Provide the (x, y) coordinate of the cell's center where the given text is located.  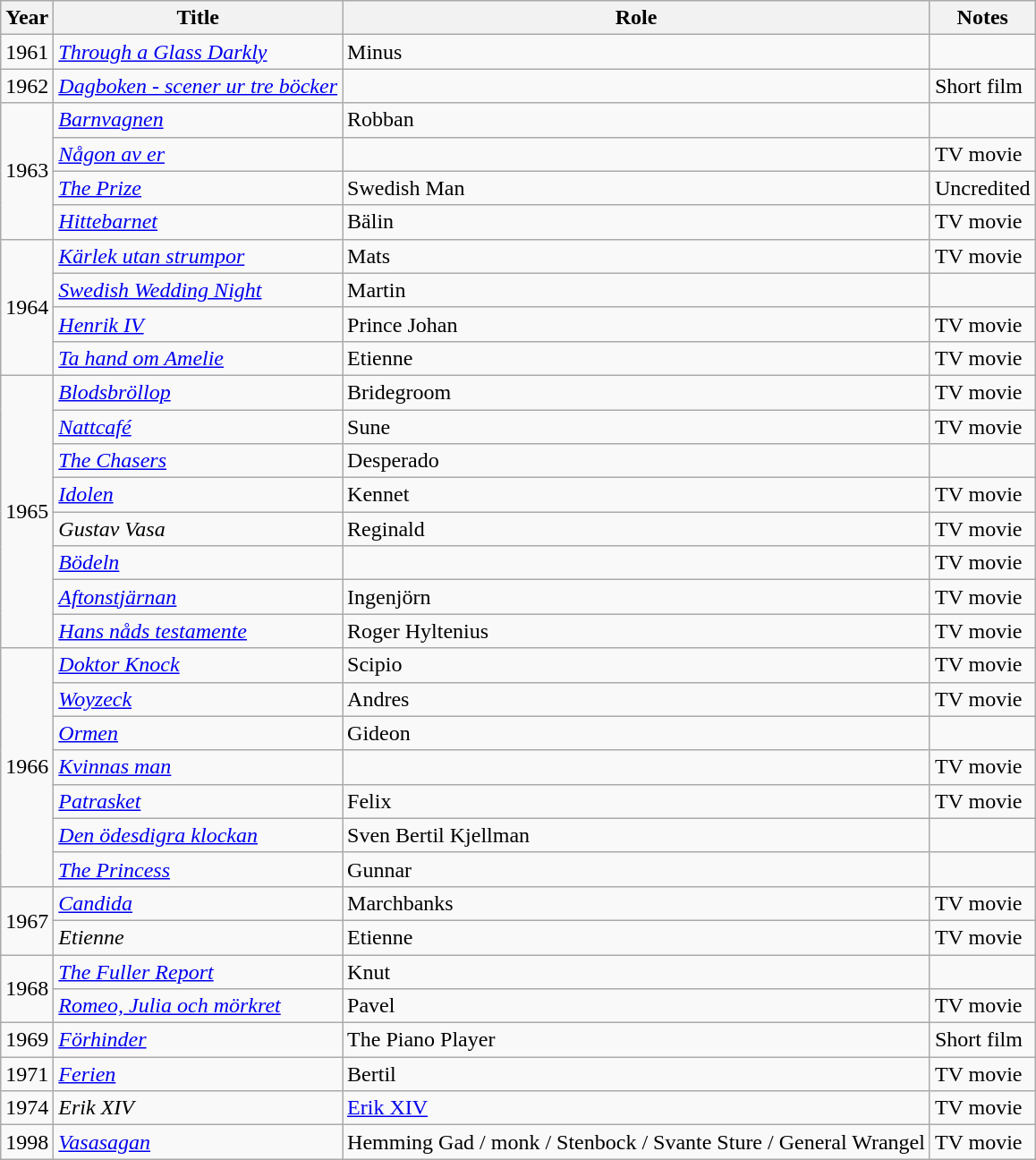
1963 (27, 171)
Henrik IV (199, 324)
Förhinder (199, 1040)
1962 (27, 86)
Vasasagan (199, 1142)
Woyzeck (199, 699)
The Piano Player (637, 1040)
1964 (27, 307)
Candida (199, 903)
The Princess (199, 869)
1971 (27, 1074)
1968 (27, 988)
Bödeln (199, 563)
1969 (27, 1040)
1965 (27, 511)
Sven Bertil Kjellman (637, 835)
Felix (637, 801)
Robban (637, 120)
Knut (637, 971)
Uncredited (982, 188)
1974 (27, 1108)
Sune (637, 427)
Bridegroom (637, 392)
Hemming Gad / monk / Stenbock / Svante Sture / General Wrangel (637, 1142)
Notes (982, 18)
Marchbanks (637, 903)
Roger Hyltenius (637, 631)
Desperado (637, 461)
Ormen (199, 733)
1966 (27, 767)
The Chasers (199, 461)
Martin (637, 290)
Ingenjörn (637, 597)
The Prize (199, 188)
Barnvagnen (199, 120)
Kennet (637, 495)
Andres (637, 699)
Reginald (637, 529)
Year (27, 18)
Mats (637, 256)
Nattcafé (199, 427)
Kärlek utan strumpor (199, 256)
1967 (27, 920)
Aftonstjärnan (199, 597)
Hittebarnet (199, 222)
Någon av er (199, 154)
Role (637, 18)
Minus (637, 52)
Prince Johan (637, 324)
Hans nåds testamente (199, 631)
Patrasket (199, 801)
Title (199, 18)
Kvinnas man (199, 767)
Swedish Wedding Night (199, 290)
Ta hand om Amelie (199, 358)
Gustav Vasa (199, 529)
Den ödesdigra klockan (199, 835)
Romeo, Julia och mörkret (199, 1006)
Scipio (637, 665)
Gideon (637, 733)
Doktor Knock (199, 665)
Idolen (199, 495)
Swedish Man (637, 188)
Bertil (637, 1074)
Blodsbröllop (199, 392)
Gunnar (637, 869)
Pavel (637, 1006)
Through a Glass Darkly (199, 52)
Bälin (637, 222)
The Fuller Report (199, 971)
Ferien (199, 1074)
1998 (27, 1142)
1961 (27, 52)
Dagboken - scener ur tre böcker (199, 86)
